Return the [x, y] coordinate for the center point of the cell that contains the specified text.  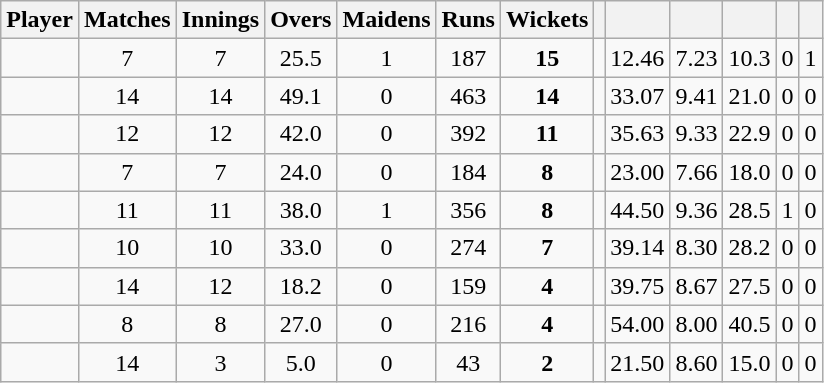
7.23 [696, 58]
38.0 [301, 210]
24.0 [301, 172]
2 [546, 362]
392 [468, 134]
8.30 [696, 248]
Innings [220, 20]
35.63 [638, 134]
Matches [127, 20]
21.0 [750, 96]
Wickets [546, 20]
18.2 [301, 286]
22.9 [750, 134]
187 [468, 58]
43 [468, 362]
25.5 [301, 58]
274 [468, 248]
33.0 [301, 248]
27.0 [301, 324]
10.3 [750, 58]
28.5 [750, 210]
40.5 [750, 324]
Runs [468, 20]
8.00 [696, 324]
159 [468, 286]
15.0 [750, 362]
27.5 [750, 286]
3 [220, 362]
42.0 [301, 134]
9.36 [696, 210]
15 [546, 58]
9.33 [696, 134]
28.2 [750, 248]
23.00 [638, 172]
Overs [301, 20]
Maidens [386, 20]
49.1 [301, 96]
463 [468, 96]
7.66 [696, 172]
5.0 [301, 362]
44.50 [638, 210]
8.60 [696, 362]
9.41 [696, 96]
8.67 [696, 286]
39.14 [638, 248]
356 [468, 210]
12.46 [638, 58]
21.50 [638, 362]
54.00 [638, 324]
Player [40, 20]
216 [468, 324]
33.07 [638, 96]
18.0 [750, 172]
184 [468, 172]
39.75 [638, 286]
